Search for the cell housing the specified text and yield its (X, Y) center coordinate. 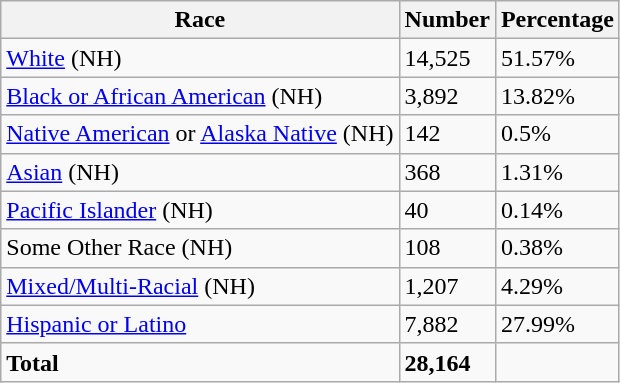
51.57% (557, 58)
4.29% (557, 286)
14,525 (447, 58)
27.99% (557, 324)
Some Other Race (NH) (200, 248)
368 (447, 172)
0.5% (557, 134)
0.38% (557, 248)
Race (200, 20)
1.31% (557, 172)
Total (200, 362)
3,892 (447, 96)
13.82% (557, 96)
White (NH) (200, 58)
1,207 (447, 286)
Hispanic or Latino (200, 324)
Asian (NH) (200, 172)
40 (447, 210)
108 (447, 248)
28,164 (447, 362)
Number (447, 20)
Percentage (557, 20)
Pacific Islander (NH) (200, 210)
Native American or Alaska Native (NH) (200, 134)
Mixed/Multi-Racial (NH) (200, 286)
142 (447, 134)
0.14% (557, 210)
Black or African American (NH) (200, 96)
7,882 (447, 324)
